From the cell containing the given text, extract its center point as [X, Y] coordinate. 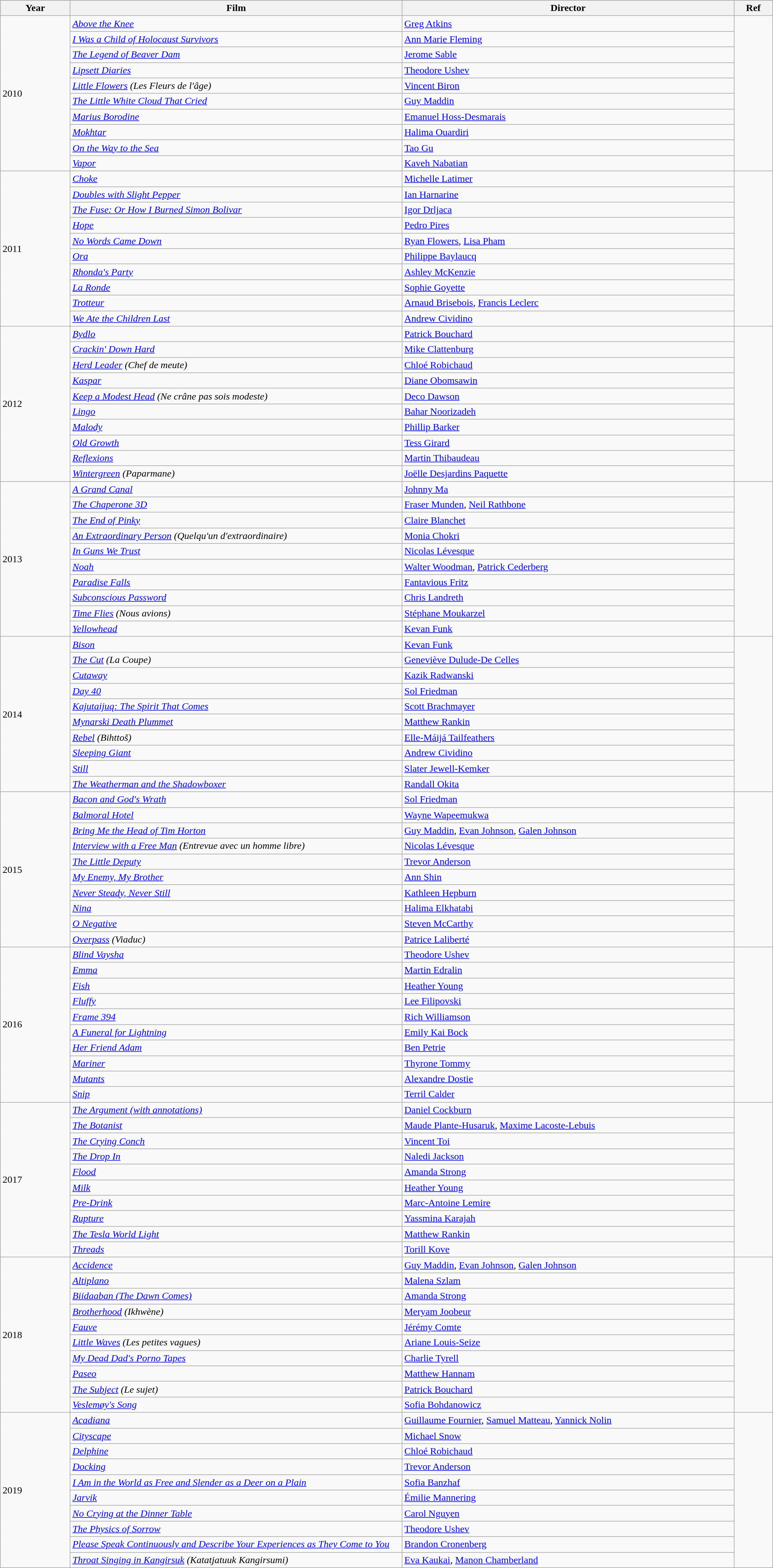
2017 [35, 1180]
Tess Girard [568, 442]
Maude Plante-Husaruk, Maxime Lacoste-Lebuis [568, 1125]
The Cut (La Coupe) [236, 660]
Slater Jewell-Kemker [568, 769]
Sofia Bohdanowicz [568, 1405]
Arnaud Brisebois, Francis Leclerc [568, 303]
Herd Leader (Chef de meute) [236, 365]
2010 [35, 94]
Brandon Cronenberg [568, 1544]
Martin Thibaudeau [568, 458]
Acadiana [236, 1420]
Kajutaijuq: The Spirit That Comes [236, 707]
Sophie Goyette [568, 287]
Joëlle Desjardins Paquette [568, 474]
Rupture [236, 1219]
Phillip Barker [568, 427]
The Botanist [236, 1125]
Emma [236, 970]
The Subject (Le sujet) [236, 1389]
Matthew Hannam [568, 1374]
Malody [236, 427]
Hope [236, 225]
Johnny Ma [568, 489]
Thyrone Tommy [568, 1063]
Above the Knee [236, 24]
Daniel Cockburn [568, 1110]
Kaspar [236, 380]
Snip [236, 1094]
Yassmina Karajah [568, 1219]
Walter Woodman, Patrick Cederberg [568, 567]
Deco Dawson [568, 396]
Elle-Máijá Tailfeathers [568, 738]
Mariner [236, 1063]
Bahar Noorizadeh [568, 411]
Director [568, 8]
Kathleen Hepburn [568, 892]
Lee Filipovski [568, 1001]
Reflexions [236, 458]
Marc-Antoine Lemire [568, 1203]
Michelle Latimer [568, 179]
I Was a Child of Holocaust Survivors [236, 39]
Jérémy Comte [568, 1327]
Steven McCarthy [568, 923]
Altiplano [236, 1281]
Cityscape [236, 1435]
Greg Atkins [568, 24]
Patrice Laliberté [568, 939]
Fluffy [236, 1001]
Guillaume Fournier, Samuel Matteau, Yannick Nolin [568, 1420]
Noah [236, 567]
Fauve [236, 1327]
Terril Calder [568, 1094]
Ariane Louis-Seize [568, 1343]
Claire Blanchet [568, 520]
I Am in the World as Free and Slender as a Deer on a Plain [236, 1482]
The Weatherman and the Shadowboxer [236, 784]
2013 [35, 559]
Ann Shin [568, 877]
Mutants [236, 1079]
Ben Petrie [568, 1048]
Marius Borodine [236, 117]
The End of Pinky [236, 520]
Throat Singing in Kangirsuk (Katatjatuuk Kangirsumi) [236, 1560]
The Fuse: Or How I Burned Simon Bolivar [236, 210]
Biidaaban (The Dawn Comes) [236, 1296]
Mynarski Death Plummet [236, 722]
Accidence [236, 1265]
2011 [35, 249]
Veslemøy's Song [236, 1405]
Jerome Sable [568, 55]
Doubles with Slight Pepper [236, 194]
Diane Obomsawin [568, 380]
Subconscious Password [236, 598]
On the Way to the Sea [236, 148]
No Crying at the Dinner Table [236, 1513]
Fraser Munden, Neil Rathbone [568, 505]
Keep a Modest Head (Ne crâne pas sois modeste) [236, 396]
Little Waves (Les petites vagues) [236, 1343]
Mokhtar [236, 132]
Brotherhood (Ikhwène) [236, 1312]
Her Friend Adam [236, 1048]
Wayne Wapeemukwa [568, 815]
Pedro Pires [568, 225]
Ref [753, 8]
The Little White Cloud That Cried [236, 101]
Milk [236, 1188]
Never Steady, Never Still [236, 892]
Overpass (Viaduc) [236, 939]
Geneviève Dulude-De Celles [568, 660]
2016 [35, 1025]
Vapor [236, 163]
Fantavious Fritz [568, 582]
Michael Snow [568, 1435]
Balmoral Hotel [236, 815]
2018 [35, 1335]
Naledi Jackson [568, 1156]
Bring Me the Head of Tim Horton [236, 830]
Halima Elkhatabi [568, 908]
Time Flies (Nous avions) [236, 613]
Bison [236, 644]
Igor Drljaca [568, 210]
Delphine [236, 1451]
Stéphane Moukarzel [568, 613]
Sofia Banzhaf [568, 1482]
Wintergreen (Paparmane) [236, 474]
The Tesla World Light [236, 1234]
Emily Kai Bock [568, 1032]
Monia Chokri [568, 536]
Charlie Tyrell [568, 1358]
Philippe Baylaucq [568, 256]
Scott Brachmayer [568, 707]
Rich Williamson [568, 1017]
O Negative [236, 923]
My Enemy, My Brother [236, 877]
Crackin' Down Hard [236, 349]
The Drop In [236, 1156]
Cutaway [236, 675]
2014 [35, 714]
Ora [236, 256]
Sleeping Giant [236, 753]
Lipsett Diaries [236, 70]
Ryan Flowers, Lisa Pham [568, 241]
La Ronde [236, 287]
Kazik Radwanski [568, 675]
Lingo [236, 411]
Vincent Toi [568, 1141]
Meryam Joobeur [568, 1312]
Trotteur [236, 303]
Emanuel Hoss-Desmarais [568, 117]
Malena Szlam [568, 1281]
Randall Okita [568, 784]
Still [236, 769]
Halima Ouardiri [568, 132]
A Grand Canal [236, 489]
My Dead Dad's Porno Tapes [236, 1358]
Bydlo [236, 334]
Ian Harnarine [568, 194]
Ann Marie Fleming [568, 39]
Please Speak Continuously and Describe Your Experiences as They Come to You [236, 1544]
An Extraordinary Person (Quelqu'un d'extraordinaire) [236, 536]
Paradise Falls [236, 582]
Frame 394 [236, 1017]
Kaveh Nabatian [568, 163]
Bacon and God's Wrath [236, 799]
Rebel (Bihttoš) [236, 738]
Tao Gu [568, 148]
Émilie Mannering [568, 1498]
We Ate the Children Last [236, 318]
Guy Maddin [568, 101]
Paseo [236, 1374]
Carol Nguyen [568, 1513]
The Physics of Sorrow [236, 1529]
Vincent Biron [568, 86]
The Legend of Beaver Dam [236, 55]
In Guns We Trust [236, 551]
Blind Vaysha [236, 955]
Flood [236, 1172]
A Funeral for Lightning [236, 1032]
Choke [236, 179]
2015 [35, 869]
The Argument (with annotations) [236, 1110]
Yellowhead [236, 629]
Docking [236, 1467]
Torill Kove [568, 1250]
Day 40 [236, 691]
Mike Clattenburg [568, 349]
Nina [236, 908]
The Crying Conch [236, 1141]
Fish [236, 986]
Threads [236, 1250]
The Little Deputy [236, 861]
Alexandre Dostie [568, 1079]
Rhonda's Party [236, 272]
Film [236, 8]
Jarvik [236, 1498]
No Words Came Down [236, 241]
2012 [35, 404]
Old Growth [236, 442]
Eva Kaukai, Manon Chamberland [568, 1560]
The Chaperone 3D [236, 505]
Year [35, 8]
Pre-Drink [236, 1203]
2019 [35, 1490]
Interview with a Free Man (Entrevue avec un homme libre) [236, 846]
Chris Landreth [568, 598]
Ashley McKenzie [568, 272]
Little Flowers (Les Fleurs de l'âge) [236, 86]
Martin Edralin [568, 970]
